Extract the (x, y) coordinate from the center of the cell holding the provided text.  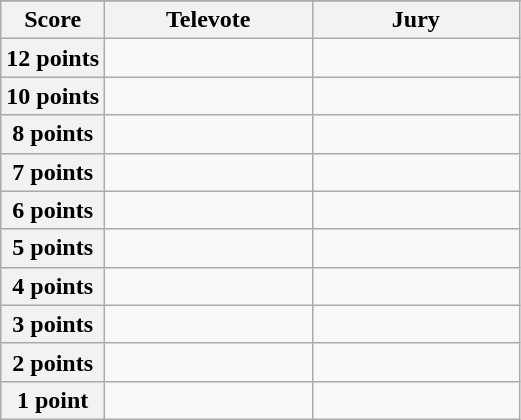
1 point (53, 400)
Score (53, 20)
5 points (53, 248)
3 points (53, 324)
6 points (53, 210)
Televote (209, 20)
Jury (416, 20)
8 points (53, 134)
7 points (53, 172)
2 points (53, 362)
12 points (53, 58)
10 points (53, 96)
4 points (53, 286)
